Detect which cell encompasses the target text, then output its (x, y) center coordinate. 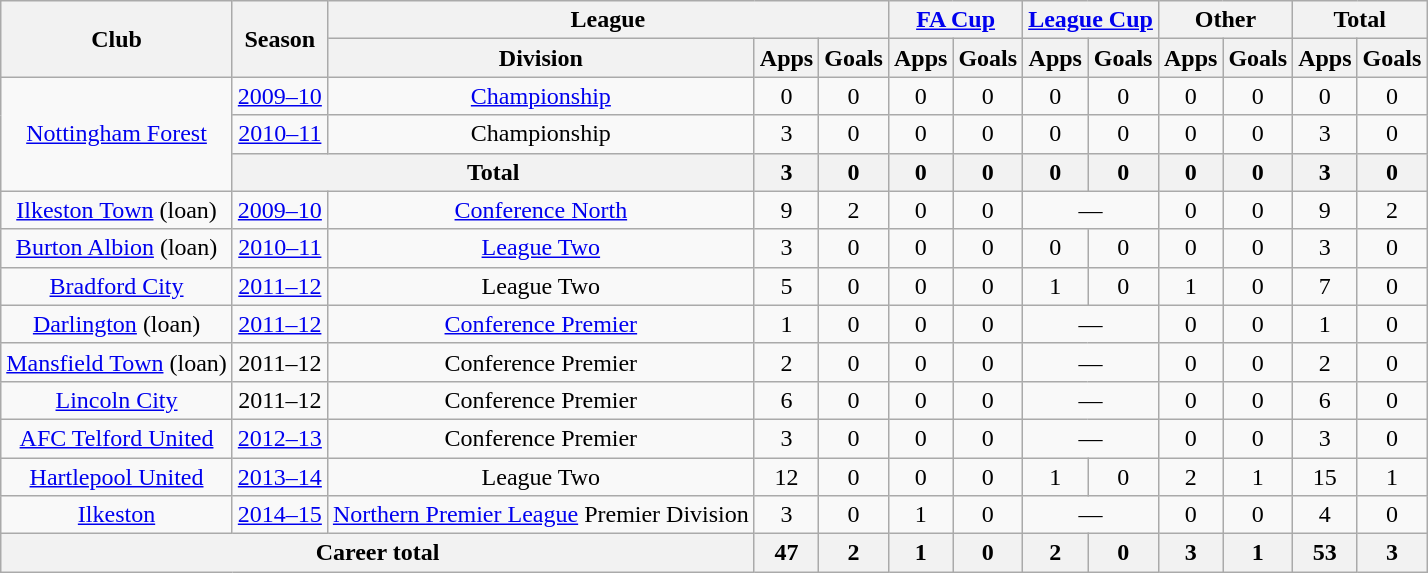
AFC Telford United (117, 438)
2014–15 (280, 515)
Other (1225, 20)
Division (540, 58)
Nottingham Forest (117, 134)
Northern Premier League Premier Division (540, 515)
Club (117, 39)
47 (786, 553)
2012–13 (280, 438)
7 (1325, 286)
Darlington (loan) (117, 324)
Conference North (540, 210)
League Cup (1091, 20)
Burton Albion (loan) (117, 248)
Ilkeston Town (loan) (117, 210)
2013–14 (280, 477)
Bradford City (117, 286)
15 (1325, 477)
Lincoln City (117, 400)
League (608, 20)
FA Cup (955, 20)
12 (786, 477)
Mansfield Town (loan) (117, 362)
4 (1325, 515)
Season (280, 39)
Ilkeston (117, 515)
53 (1325, 553)
Career total (378, 553)
Hartlepool United (117, 477)
5 (786, 286)
